From the cell containing the given text, extract its center point as (X, Y) coordinate. 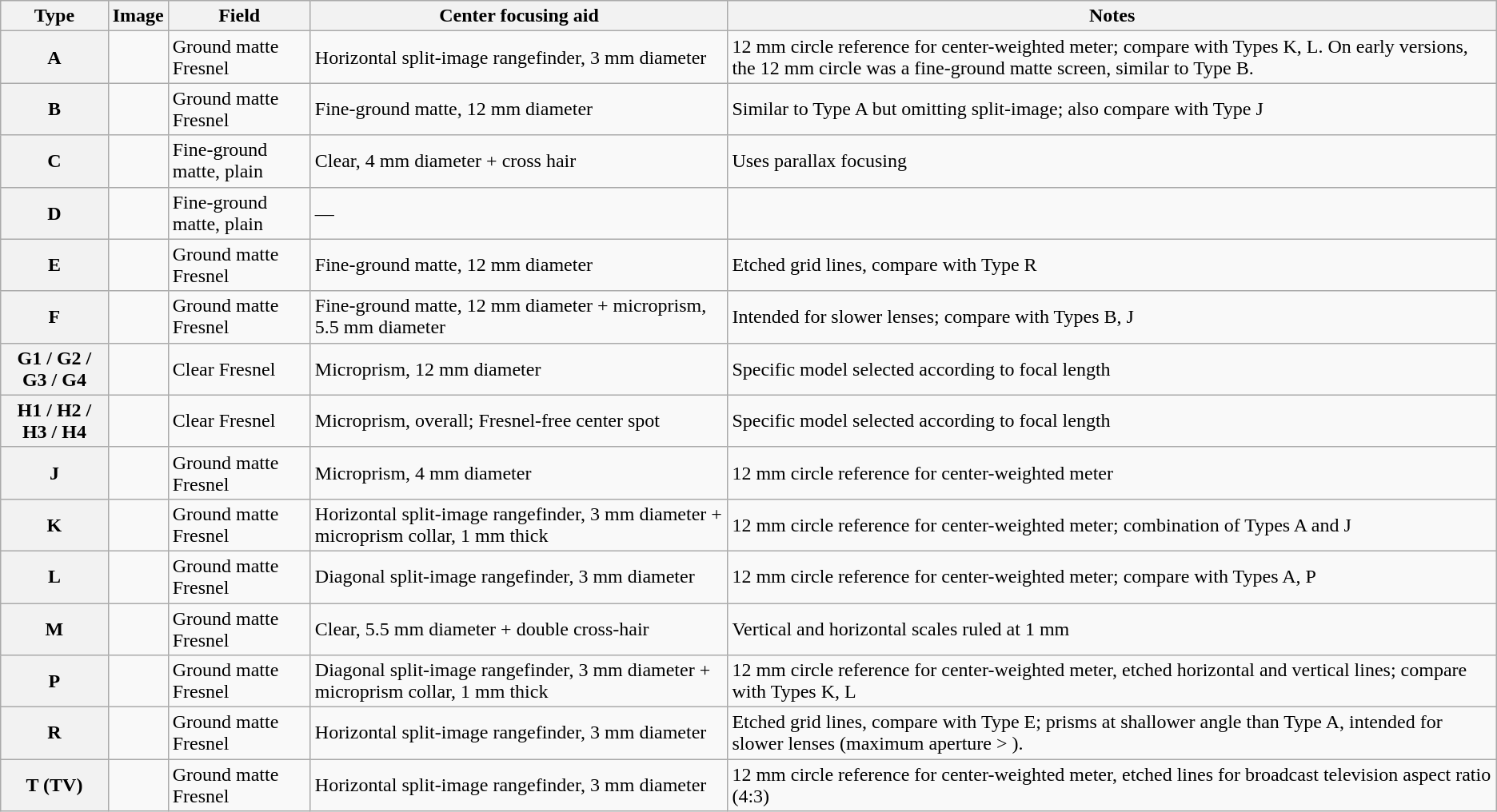
Horizontal split-image rangefinder, 3 mm diameter + microprism collar, 1 mm thick (519, 524)
K (54, 524)
D (54, 213)
Microprism, overall; Fresnel-free center spot (519, 420)
Etched grid lines, compare with Type R (1112, 265)
P (54, 681)
Notes (1112, 16)
Etched grid lines, compare with Type E; prisms at shallower angle than Type A, intended for slower lenses (maximum aperture > ). (1112, 734)
12 mm circle reference for center-weighted meter (1112, 473)
E (54, 265)
Similar to Type A but omitting split-image; also compare with Type J (1112, 109)
Type (54, 16)
Uses parallax focusing (1112, 161)
A (54, 58)
Clear, 5.5 mm diameter + double cross-hair (519, 628)
C (54, 161)
12 mm circle reference for center-weighted meter; combination of Types A and J (1112, 524)
M (54, 628)
H1 / H2 / H3 / H4 (54, 420)
Fine-ground matte, 12 mm diameter + microprism, 5.5 mm diameter (519, 316)
F (54, 316)
Microprism, 12 mm diameter (519, 369)
— (519, 213)
Diagonal split-image rangefinder, 3 mm diameter + microprism collar, 1 mm thick (519, 681)
T (TV) (54, 785)
12 mm circle reference for center-weighted meter; compare with Types A, P (1112, 577)
J (54, 473)
L (54, 577)
Microprism, 4 mm diameter (519, 473)
R (54, 734)
12 mm circle reference for center-weighted meter, etched horizontal and vertical lines; compare with Types K, L (1112, 681)
Field (239, 16)
Clear, 4 mm diameter + cross hair (519, 161)
Image (138, 16)
Center focusing aid (519, 16)
Intended for slower lenses; compare with Types B, J (1112, 316)
Diagonal split-image rangefinder, 3 mm diameter (519, 577)
12 mm circle reference for center-weighted meter, etched lines for broadcast television aspect ratio (4:3) (1112, 785)
B (54, 109)
G1 / G2 / G3 / G4 (54, 369)
Vertical and horizontal scales ruled at 1 mm (1112, 628)
